Pinpoint the cell where the given text exists, returning its (x, y) midpoint coordinate. 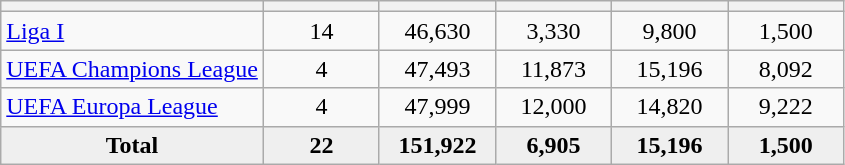
6,905 (553, 145)
47,493 (437, 69)
46,630 (437, 31)
Liga I (132, 31)
9,222 (786, 107)
14,820 (670, 107)
Total (132, 145)
UEFA Europa League (132, 107)
12,000 (553, 107)
14 (321, 31)
9,800 (670, 31)
UEFA Champions League (132, 69)
3,330 (553, 31)
11,873 (553, 69)
47,999 (437, 107)
151,922 (437, 145)
22 (321, 145)
8,092 (786, 69)
